Locate the cell with the specified text and output its [X, Y] center coordinate. 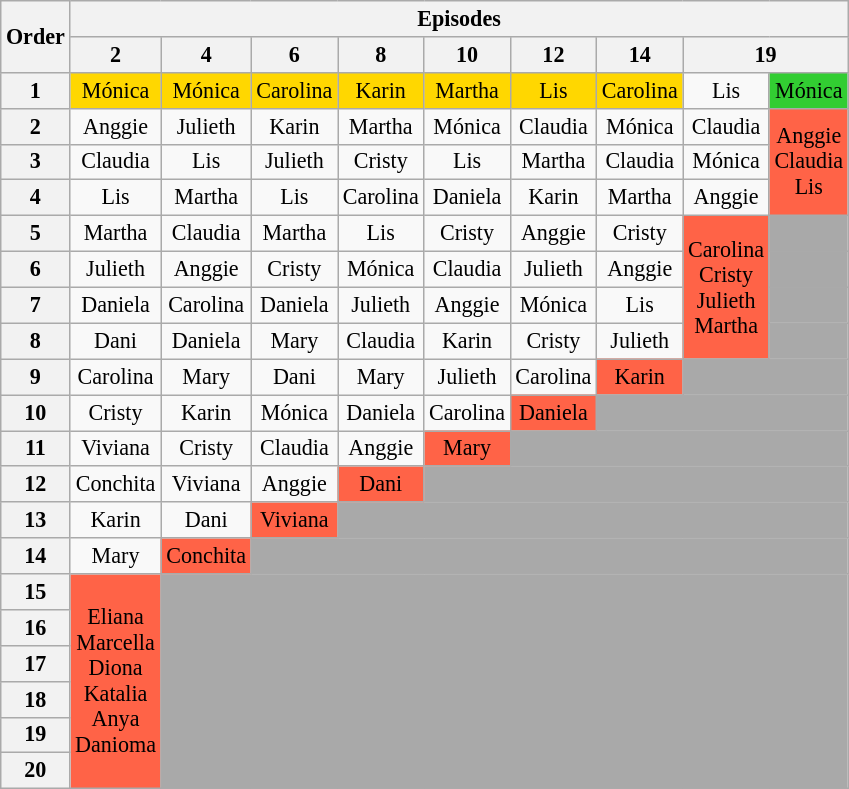
3 [36, 162]
7 [36, 305]
1 [36, 90]
AnggieClaudiaLis [808, 162]
9 [36, 377]
13 [36, 520]
16 [36, 627]
18 [36, 699]
11 [36, 448]
17 [36, 663]
Eliana Marcella Diona Katalia Anya Danioma [116, 680]
20 [36, 771]
5 [36, 233]
Episodes [459, 18]
CarolinaCristyJuliethMartha [726, 286]
Order [36, 36]
15 [36, 591]
